Extract the (x, y) coordinate from the center of the cell holding the provided text.  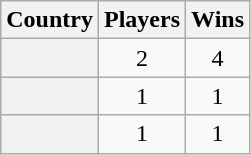
4 (218, 58)
Players (142, 20)
2 (142, 58)
Country (50, 20)
Wins (218, 20)
